Provide the (x, y) coordinate of the cell's center where the given text is located.  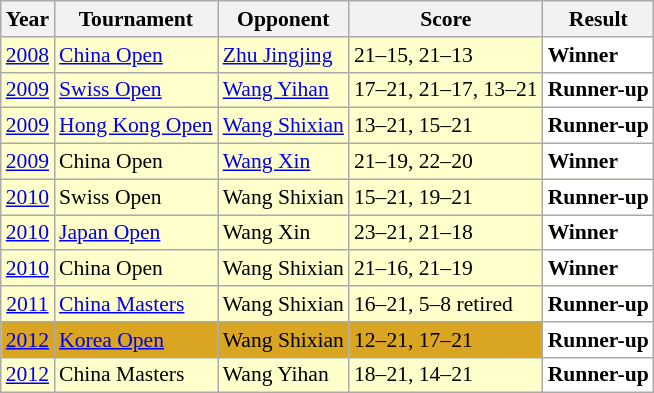
21–19, 22–20 (446, 162)
16–21, 5–8 retired (446, 304)
17–21, 21–17, 13–21 (446, 90)
2008 (28, 55)
2011 (28, 304)
21–16, 21–19 (446, 269)
Opponent (284, 19)
Result (598, 19)
Zhu Jingjing (284, 55)
18–21, 14–21 (446, 375)
12–21, 17–21 (446, 340)
Tournament (136, 19)
23–21, 21–18 (446, 233)
Year (28, 19)
Hong Kong Open (136, 126)
15–21, 19–21 (446, 197)
Korea Open (136, 340)
Japan Open (136, 233)
Score (446, 19)
13–21, 15–21 (446, 126)
21–15, 21–13 (446, 55)
